Locate the cell with the specified text and output its (x, y) center coordinate. 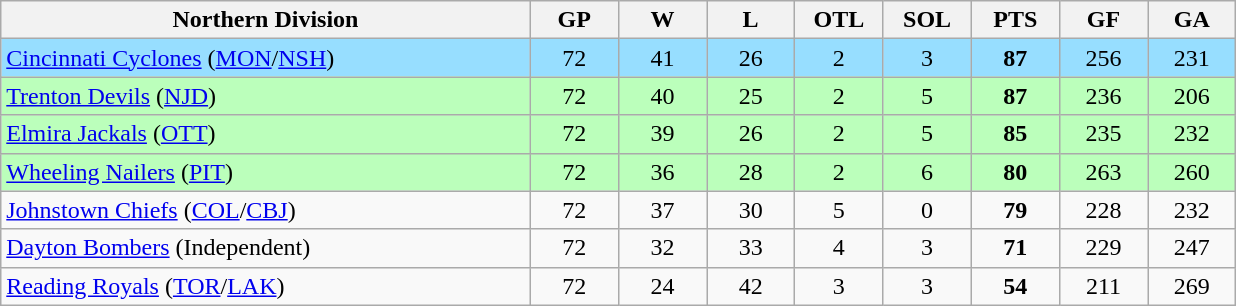
Northern Division (266, 20)
206 (1192, 96)
247 (1192, 248)
39 (662, 134)
37 (662, 210)
236 (1103, 96)
Cincinnati Cyclones (MON/NSH) (266, 58)
28 (751, 172)
Wheeling Nailers (PIT) (266, 172)
269 (1192, 286)
Reading Royals (TOR/LAK) (266, 286)
OTL (839, 20)
GF (1103, 20)
6 (927, 172)
Trenton Devils (NJD) (266, 96)
211 (1103, 286)
33 (751, 248)
SOL (927, 20)
54 (1015, 286)
71 (1015, 248)
231 (1192, 58)
42 (751, 286)
25 (751, 96)
79 (1015, 210)
235 (1103, 134)
80 (1015, 172)
GA (1192, 20)
30 (751, 210)
36 (662, 172)
40 (662, 96)
260 (1192, 172)
85 (1015, 134)
256 (1103, 58)
W (662, 20)
4 (839, 248)
41 (662, 58)
Elmira Jackals (OTT) (266, 134)
Johnstown Chiefs (COL/CBJ) (266, 210)
229 (1103, 248)
228 (1103, 210)
24 (662, 286)
PTS (1015, 20)
GP (574, 20)
0 (927, 210)
32 (662, 248)
Dayton Bombers (Independent) (266, 248)
263 (1103, 172)
L (751, 20)
